Find where the given text appears and provide that cell's center as [x, y] coordinate. 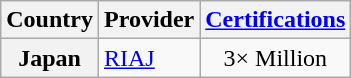
Country [50, 20]
3× Million [276, 58]
Certifications [276, 20]
Japan [50, 58]
Provider [148, 20]
RIAJ [148, 58]
